Search for the cell housing the specified text and yield its [x, y] center coordinate. 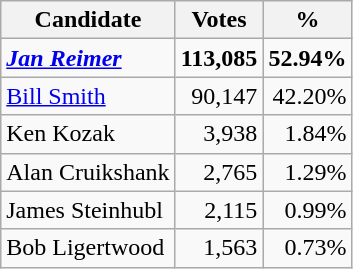
1.84% [308, 134]
90,147 [219, 96]
1,563 [219, 248]
52.94% [308, 58]
2,765 [219, 172]
Bill Smith [88, 96]
113,085 [219, 58]
Ken Kozak [88, 134]
Jan Reimer [88, 58]
42.20% [308, 96]
Bob Ligertwood [88, 248]
2,115 [219, 210]
% [308, 20]
Votes [219, 20]
3,938 [219, 134]
0.73% [308, 248]
0.99% [308, 210]
James Steinhubl [88, 210]
Alan Cruikshank [88, 172]
Candidate [88, 20]
1.29% [308, 172]
